Detect which cell encompasses the target text, then output its (x, y) center coordinate. 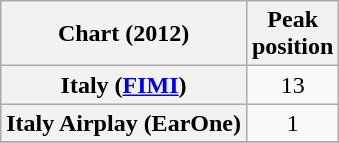
Italy (FIMI) (124, 85)
Chart (2012) (124, 34)
13 (292, 85)
Peakposition (292, 34)
Italy Airplay (EarOne) (124, 123)
1 (292, 123)
